For the text-containing cell, return its midpoint in [X, Y] coordinate format. 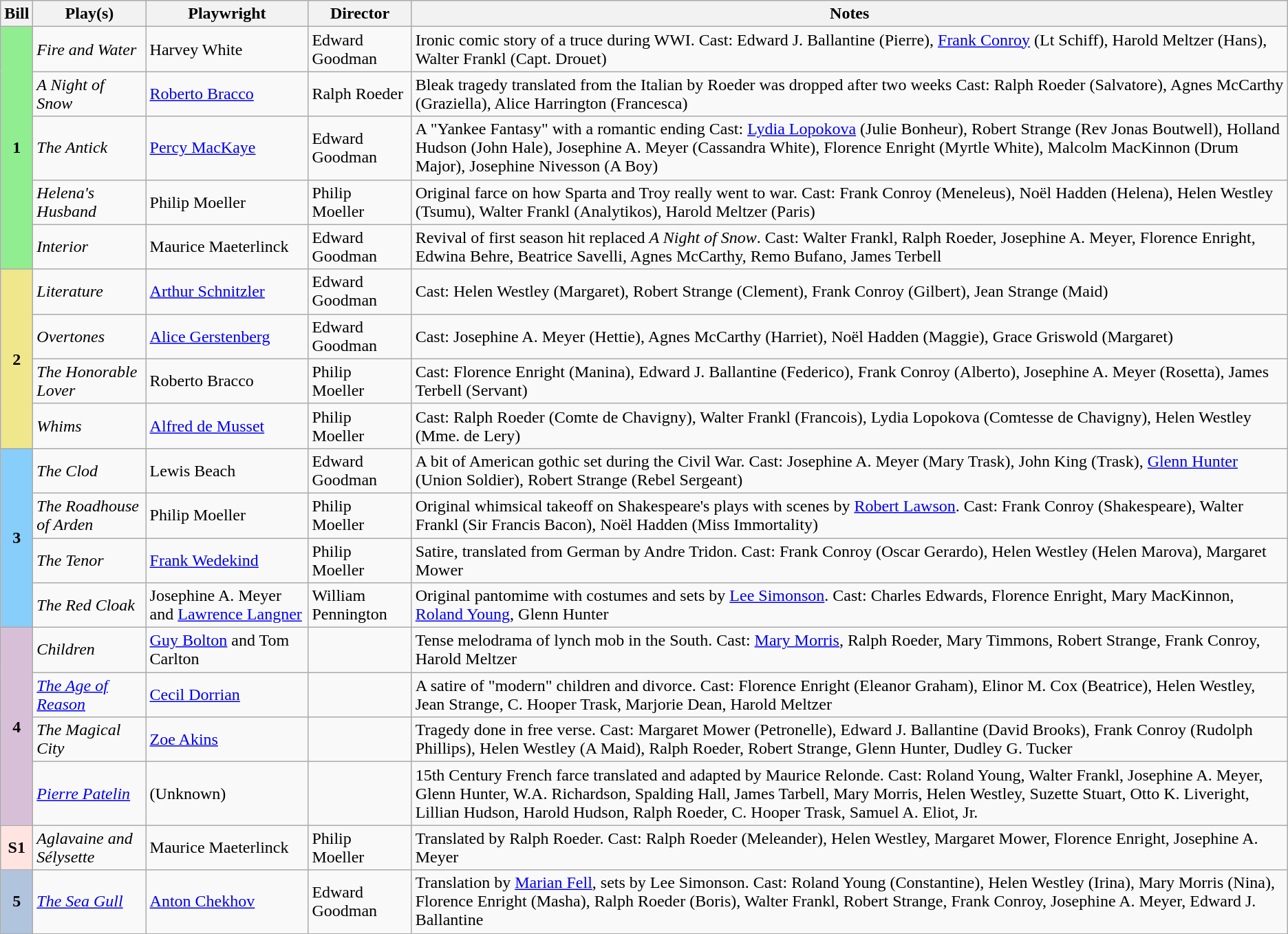
Children [89, 650]
The Antick [89, 148]
A Night of Snow [89, 94]
Arthur Schnitzler [227, 292]
Cast: Ralph Roeder (Comte de Chavigny), Walter Frankl (Francois), Lydia Lopokova (Comtesse de Chavigny), Helen Westley (Mme. de Lery) [849, 425]
Tense melodrama of lynch mob in the South. Cast: Mary Morris, Ralph Roeder, Mary Timmons, Robert Strange, Frank Conroy, Harold Meltzer [849, 650]
The Roadhouse of Arden [89, 515]
The Red Cloak [89, 606]
Translated by Ralph Roeder. Cast: Ralph Roeder (Meleander), Helen Westley, Margaret Mower, Florence Enright, Josephine A. Meyer [849, 848]
3 [17, 538]
Lewis Beach [227, 471]
Notes [849, 14]
5 [17, 902]
Director [360, 14]
Josephine A. Meyer and Lawrence Langner [227, 606]
Fire and Water [89, 50]
Whims [89, 425]
Satire, translated from German by Andre Tridon. Cast: Frank Conroy (Oscar Gerardo), Helen Westley (Helen Marova), Margaret Mower [849, 560]
Anton Chekhov [227, 902]
Bill [17, 14]
Play(s) [89, 14]
Cast: Josephine A. Meyer (Hettie), Agnes McCarthy (Harriet), Noël Hadden (Maggie), Grace Griswold (Margaret) [849, 336]
Literature [89, 292]
The Magical City [89, 739]
1 [17, 148]
Helena's Husband [89, 202]
Cast: Helen Westley (Margaret), Robert Strange (Clement), Frank Conroy (Gilbert), Jean Strange (Maid) [849, 292]
Cecil Dorrian [227, 695]
The Sea Gull [89, 902]
S1 [17, 848]
2 [17, 359]
Overtones [89, 336]
The Clod [89, 471]
William Pennington [360, 606]
Guy Bolton and Tom Carlton [227, 650]
(Unknown) [227, 794]
Aglavaine and Sélysette [89, 848]
Original pantomime with costumes and sets by Lee Simonson. Cast: Charles Edwards, Florence Enright, Mary MacKinnon, Roland Young, Glenn Hunter [849, 606]
Pierre Patelin [89, 794]
The Age of Reason [89, 695]
Frank Wedekind [227, 560]
Interior [89, 246]
Alice Gerstenberg [227, 336]
Zoe Akins [227, 739]
Cast: Florence Enright (Manina), Edward J. Ballantine (Federico), Frank Conroy (Alberto), Josephine A. Meyer (Rosetta), James Terbell (Servant) [849, 381]
Playwright [227, 14]
Percy MacKaye [227, 148]
The Tenor [89, 560]
Harvey White [227, 50]
4 [17, 727]
The Honorable Lover [89, 381]
Alfred de Musset [227, 425]
Ralph Roeder [360, 94]
